Pinpoint the cell where the given text exists, returning its (X, Y) midpoint coordinate. 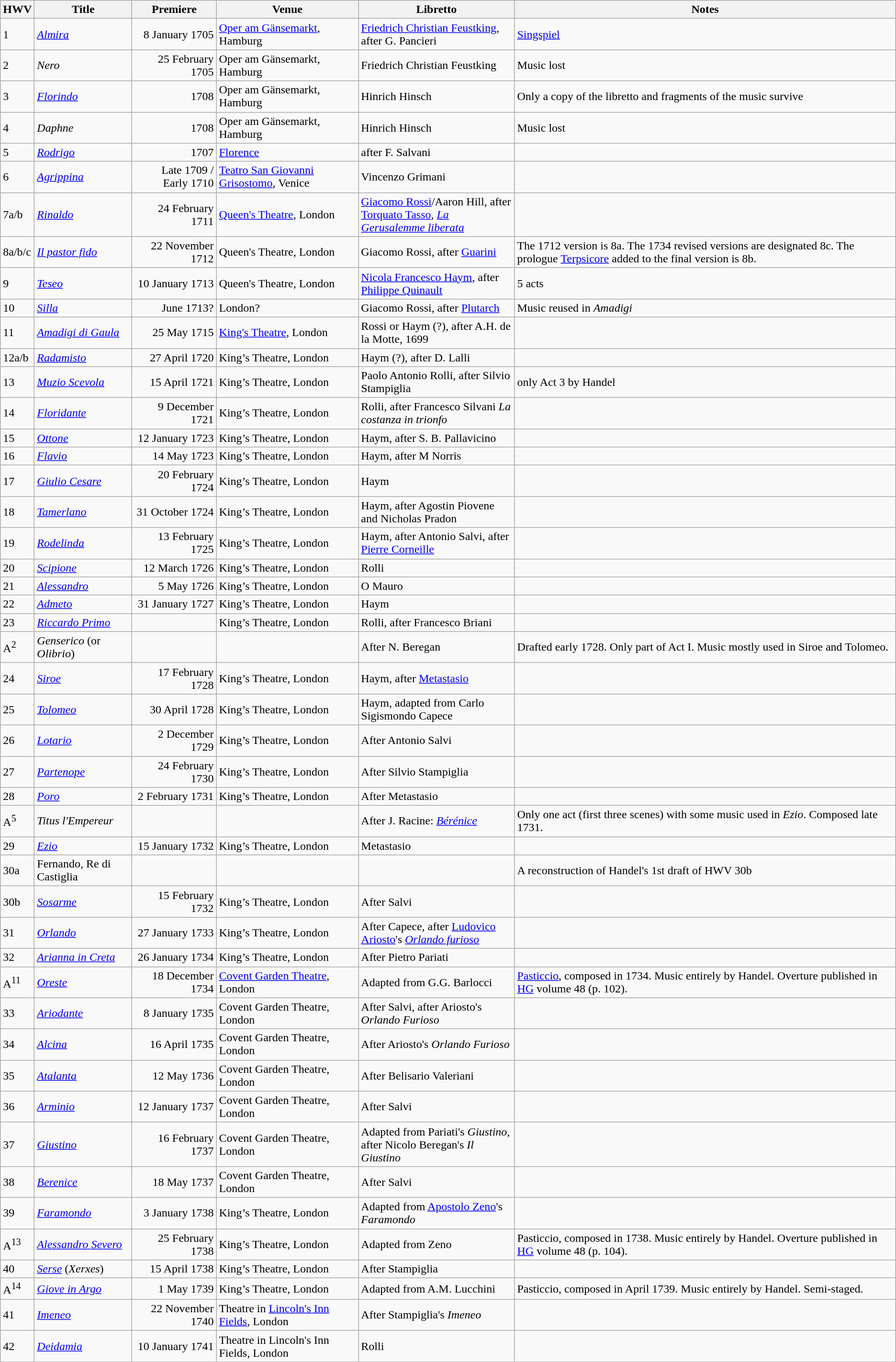
Admeto (83, 604)
Drafted early 1728. Only part of Act I. Music mostly used in Siroe and Tolomeo. (705, 647)
Ottone (83, 438)
O Mauro (437, 586)
1707 (174, 152)
Rodelinda (83, 543)
Faramondo (83, 1213)
25 May 1715 (174, 332)
16 (17, 456)
Haym, after Metastasio (437, 678)
After J. Racine: Bérénice (437, 822)
10 (17, 308)
Late 1709 / Early 1710 (174, 177)
Haym, after M Norris (437, 456)
20 (17, 568)
25 (17, 709)
After Pietro Pariati (437, 957)
King's Theatre, London (287, 332)
16 April 1735 (174, 1045)
3 January 1738 (174, 1213)
After Ariosto's Orlando Furioso (437, 1045)
Rinaldo (83, 214)
Sosarme (83, 902)
15 April 1738 (174, 1269)
24 February 1711 (174, 214)
Giacomo Rossi, after Guarini (437, 252)
Pasticcio, composed in April 1739. Music entirely by Handel. Semi-staged. (705, 1289)
25 February 1705 (174, 65)
Rolli, after Francesco Briani (437, 622)
Haym (?), after D. Lalli (437, 358)
Friedrich Christian Feustking (437, 65)
17 February 1728 (174, 678)
Imeneo (83, 1315)
31 January 1727 (174, 604)
5 May 1726 (174, 586)
27 (17, 772)
9 December 1721 (174, 414)
30 April 1728 (174, 709)
Ezio (83, 846)
A2 (17, 647)
June 1713? (174, 308)
Oreste (83, 982)
12 January 1737 (174, 1107)
Singspiel (705, 34)
A5 (17, 822)
15 (17, 438)
Pasticcio, composed in 1734. Music entirely by Handel. Overture published in HG volume 48 (p. 102). (705, 982)
35 (17, 1075)
27 January 1733 (174, 933)
17 (17, 481)
Scipione (83, 568)
Venue (287, 10)
Fernando, Re di Castiglia (83, 870)
Orlando (83, 933)
22 (17, 604)
5 acts (705, 283)
Alessandro (83, 586)
Nero (83, 65)
Ariodante (83, 1013)
Premiere (174, 10)
Arminio (83, 1107)
HWV (17, 10)
The 1712 version is 8a. The 1734 revised versions are designated 8c. The prologue Terpsicore added to the final version is 8b. (705, 252)
Rodrigo (83, 152)
Atalanta (83, 1075)
27 April 1720 (174, 358)
Music reused in Amadigi (705, 308)
1 May 1739 (174, 1289)
42 (17, 1346)
39 (17, 1213)
22 November 1740 (174, 1315)
Libretto (437, 10)
Giulio Cesare (83, 481)
13 (17, 382)
Silla (83, 308)
11 (17, 332)
38 (17, 1182)
Adapted from G.G. Barlocci (437, 982)
After Capece, after Ludovico Ariosto's Orlando furioso (437, 933)
15 April 1721 (174, 382)
8 January 1735 (174, 1013)
8a/b/c (17, 252)
Pasticcio, composed in 1738. Music entirely by Handel. Overture published in HG volume 48 (p. 104). (705, 1244)
23 (17, 622)
A11 (17, 982)
Haym, adapted from Carlo Sigismondo Capece (437, 709)
Title (83, 10)
22 November 1712 (174, 252)
12 March 1726 (174, 568)
18 May 1737 (174, 1182)
A13 (17, 1244)
12a/b (17, 358)
15 February 1732 (174, 902)
Floridante (83, 414)
Tamerlano (83, 512)
Teatro San Giovanni Grisostomo, Venice (287, 177)
Only a copy of the libretto and fragments of the music survive (705, 97)
30a (17, 870)
Serse (Xerxes) (83, 1269)
1 (17, 34)
26 January 1734 (174, 957)
After Salvi, after Ariosto's Orlando Furioso (437, 1013)
2 December 1729 (174, 740)
14 May 1723 (174, 456)
A14 (17, 1289)
18 December 1734 (174, 982)
33 (17, 1013)
After Antonio Salvi (437, 740)
24 February 1730 (174, 772)
After Stampiglia's Imeneo (437, 1315)
Amadigi di Gaula (83, 332)
Radamisto (83, 358)
Tolomeo (83, 709)
25 February 1738 (174, 1244)
24 (17, 678)
After Metastasio (437, 797)
Rolli, after Francesco Silvani La costanza in trionfo (437, 414)
34 (17, 1045)
28 (17, 797)
15 January 1732 (174, 846)
5 (17, 152)
Teseo (83, 283)
Adapted from Zeno (437, 1244)
14 (17, 414)
after F. Salvani (437, 152)
Haym, after Agostin Piovene and Nicholas Pradon (437, 512)
Genserico (or Olibrio) (83, 647)
20 February 1724 (174, 481)
Flavio (83, 456)
Daphne (83, 127)
19 (17, 543)
Lotario (83, 740)
2 (17, 65)
Adapted from Pariati's Giustino, after Nicolo Beregan's Il Giustino (437, 1144)
21 (17, 586)
Alcina (83, 1045)
Nicola Francesco Haym, after Philippe Quinault (437, 283)
36 (17, 1107)
40 (17, 1269)
Siroe (83, 678)
Vincenzo Grimani (437, 177)
Almira (83, 34)
3 (17, 97)
Florence (287, 152)
Rossi or Haym (?), after A.H. de la Motte, 1699 (437, 332)
7a/b (17, 214)
Haym, after Antonio Salvi, after Pierre Corneille (437, 543)
6 (17, 177)
30b (17, 902)
29 (17, 846)
Paolo Antonio Rolli, after Silvio Stampiglia (437, 382)
37 (17, 1144)
26 (17, 740)
Muzio Scevola (83, 382)
Poro (83, 797)
12 May 1736 (174, 1075)
4 (17, 127)
2 February 1731 (174, 797)
After Silvio Stampiglia (437, 772)
32 (17, 957)
41 (17, 1315)
Friedrich Christian Feustking, after G. Pancieri (437, 34)
After Stampiglia (437, 1269)
A reconstruction of Handel's 1st draft of HWV 30b (705, 870)
12 January 1723 (174, 438)
Adapted from Apostolo Zeno's Faramondo (437, 1213)
Deidamia (83, 1346)
Arianna in Creta (83, 957)
Giustino (83, 1144)
9 (17, 283)
After N. Beregan (437, 647)
10 January 1741 (174, 1346)
Riccardo Primo (83, 622)
Florindo (83, 97)
Titus l'Empereur (83, 822)
Giove in Argo (83, 1289)
Haym, after S. B. Pallavicino (437, 438)
Adapted from A.M. Lucchini (437, 1289)
Partenope (83, 772)
Notes (705, 10)
8 January 1705 (174, 34)
Il pastor fido (83, 252)
Giacomo Rossi, after Plutarch (437, 308)
Agrippina (83, 177)
Berenice (83, 1182)
10 January 1713 (174, 283)
London? (287, 308)
31 (17, 933)
18 (17, 512)
After Belisario Valeriani (437, 1075)
31 October 1724 (174, 512)
Giacomo Rossi/Aaron Hill, after Torquato Tasso, La Gerusalemme liberata (437, 214)
16 February 1737 (174, 1144)
13 February 1725 (174, 543)
Alessandro Severo (83, 1244)
Only one act (first three scenes) with some music used in Ezio. Composed late 1731. (705, 822)
only Act 3 by Handel (705, 382)
Metastasio (437, 846)
